Detect which cell encompasses the target text, then output its (x, y) center coordinate. 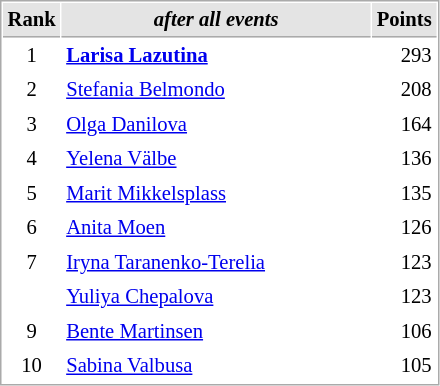
105 (404, 366)
after all events (216, 20)
Larisa Lazutina (216, 56)
293 (404, 56)
3 (32, 124)
Yuliya Chepalova (216, 296)
164 (404, 124)
Sabina Valbusa (216, 366)
4 (32, 158)
Bente Martinsen (216, 332)
Rank (32, 20)
126 (404, 228)
Stefania Belmondo (216, 90)
2 (32, 90)
136 (404, 158)
Olga Danilova (216, 124)
Points (404, 20)
135 (404, 194)
Yelena Välbe (216, 158)
7 (32, 262)
9 (32, 332)
Anita Moen (216, 228)
5 (32, 194)
106 (404, 332)
1 (32, 56)
6 (32, 228)
Iryna Taranenko-Terelia (216, 262)
Marit Mikkelsplass (216, 194)
208 (404, 90)
10 (32, 366)
